Capture the cell that displays the provided text and extract its (X, Y) central coordinate. 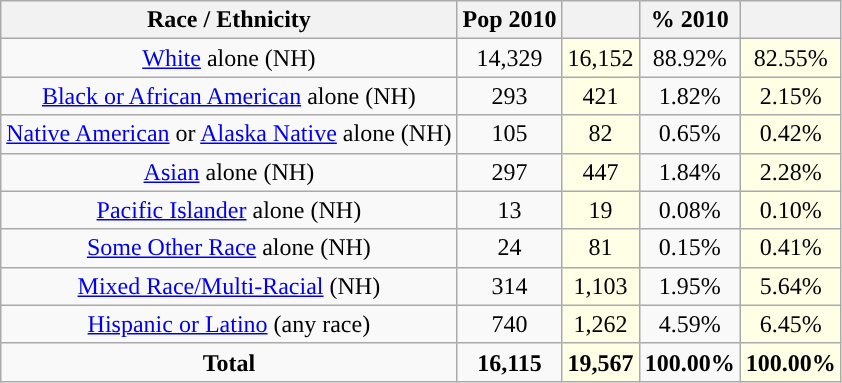
740 (510, 324)
297 (510, 172)
19,567 (600, 362)
2.28% (790, 172)
% 2010 (690, 20)
4.59% (690, 324)
Total (229, 362)
1,103 (600, 286)
Asian alone (NH) (229, 172)
Hispanic or Latino (any race) (229, 324)
Pacific Islander alone (NH) (229, 210)
Mixed Race/Multi-Racial (NH) (229, 286)
19 (600, 210)
82 (600, 134)
24 (510, 248)
88.92% (690, 58)
Some Other Race alone (NH) (229, 248)
16,152 (600, 58)
0.42% (790, 134)
2.15% (790, 96)
81 (600, 248)
Race / Ethnicity (229, 20)
0.08% (690, 210)
0.10% (790, 210)
293 (510, 96)
1,262 (600, 324)
1.82% (690, 96)
0.15% (690, 248)
14,329 (510, 58)
5.64% (790, 286)
Pop 2010 (510, 20)
White alone (NH) (229, 58)
314 (510, 286)
82.55% (790, 58)
16,115 (510, 362)
Black or African American alone (NH) (229, 96)
1.84% (690, 172)
13 (510, 210)
105 (510, 134)
0.65% (690, 134)
6.45% (790, 324)
421 (600, 96)
Native American or Alaska Native alone (NH) (229, 134)
1.95% (690, 286)
0.41% (790, 248)
447 (600, 172)
